Scan for the cell matching the given text and deliver its (X, Y) coordinate at center. 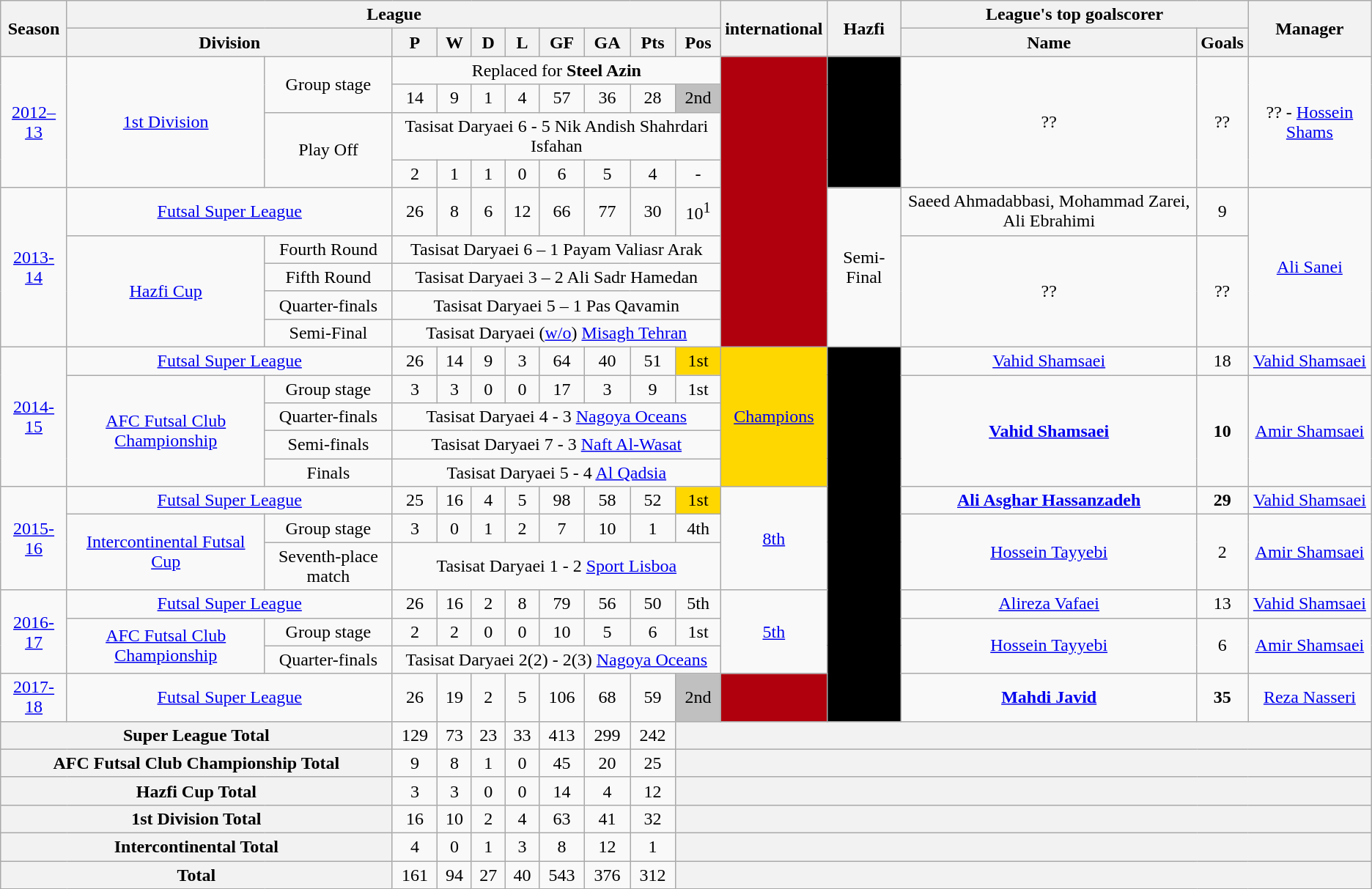
17 (562, 389)
2013-14 (34, 267)
Tasisat Daryaei (w/o) Misagh Tehran (557, 333)
4th (698, 528)
Goals (1222, 43)
AFC Futsal Club Championship Total (196, 763)
543 (562, 874)
L (522, 43)
33 (522, 735)
Tasisat Daryaei 5 - 4 Al Qadsia (557, 473)
56 (608, 604)
161 (415, 874)
Champions (774, 416)
Fifth Round (328, 277)
77 (608, 211)
79 (562, 604)
Super League Total (196, 735)
376 (608, 874)
101 (698, 211)
Tasisat Daryaei 6 - 5 Nik Andish Shahrdari Isfahan (557, 136)
Replaced for Steel Azin (557, 70)
- (698, 174)
299 (608, 735)
P (415, 43)
Mahdi Javid (1050, 698)
50 (653, 604)
Fourth Round (328, 249)
8th (774, 538)
League (394, 15)
413 (562, 735)
Hazfi Cup Total (196, 791)
23 (488, 735)
59 (653, 698)
45 (562, 763)
27 (488, 874)
Tasisat Daryaei 3 – 2 Ali Sadr Hamedan (557, 277)
66 (562, 211)
64 (562, 361)
32 (653, 819)
35 (1222, 698)
2015-16 (34, 538)
Pos (698, 43)
312 (653, 874)
1st Division Total (196, 819)
GA (608, 43)
2014-15 (34, 416)
Ali Sanei (1309, 267)
58 (608, 501)
7 (562, 528)
Ali Asghar Hassanzadeh (1050, 501)
Season (34, 29)
Reza Nasseri (1309, 698)
Saeed Ahmadabbasi, Mohammad Zarei, Ali Ebrahimi (1050, 211)
106 (562, 698)
Total (196, 874)
GF (562, 43)
36 (608, 98)
Tasisat Daryaei 1 - 2 Sport Lisboa (557, 566)
20 (608, 763)
Seventh-place match (328, 566)
Alireza Vafaei (1050, 604)
13 (1222, 604)
Finals (328, 473)
57 (562, 98)
Play Off (328, 150)
2017-18 (34, 698)
68 (608, 698)
242 (653, 735)
18 (1222, 361)
Tasisat Daryaei 7 - 3 Naft Al-Wasat (557, 445)
Tasisat Daryaei 6 – 1 Payam Valiasr Arak (557, 249)
D (488, 43)
W (454, 43)
Hazfi Cup (166, 291)
Name (1050, 43)
Semi-finals (328, 445)
63 (562, 819)
Intercontinental Futsal Cup (166, 553)
Division (229, 43)
Hazfi (864, 29)
73 (454, 735)
51 (653, 361)
30 (653, 211)
Tasisat Daryaei 2(2) - 2(3) Nagoya Oceans (557, 660)
League's top goalscorer (1074, 15)
19 (454, 698)
2012–13 (34, 122)
129 (415, 735)
52 (653, 501)
Tasisat Daryaei 4 - 3 Nagoya Oceans (557, 417)
Pts (653, 43)
2016-17 (34, 632)
28 (653, 98)
41 (608, 819)
Manager (1309, 29)
1st Division (166, 122)
Intercontinental Total (196, 846)
29 (1222, 501)
international (774, 29)
98 (562, 501)
94 (454, 874)
Tasisat Daryaei 5 – 1 Pas Qavamin (557, 305)
?? - Hossein Shams (1309, 122)
